Determine the [X, Y] coordinate at the center of the cell enclosing the given text.  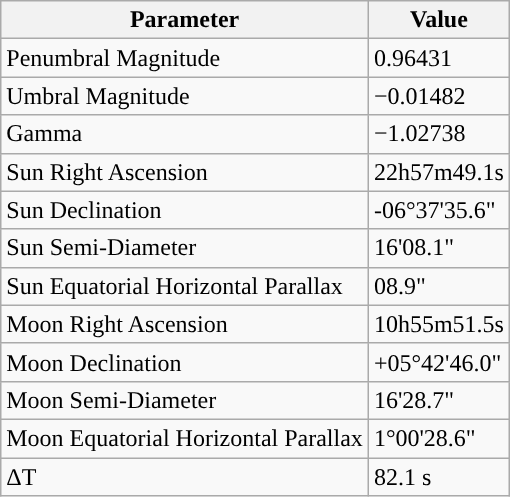
Value [438, 20]
16'28.7" [438, 400]
08.9" [438, 286]
Sun Equatorial Horizontal Parallax [185, 286]
10h55m51.5s [438, 324]
Penumbral Magnitude [185, 58]
82.1 s [438, 477]
Umbral Magnitude [185, 96]
Sun Declination [185, 210]
16'08.1" [438, 248]
−1.02738 [438, 134]
−0.01482 [438, 96]
Moon Right Ascension [185, 324]
0.96431 [438, 58]
ΔT [185, 477]
Sun Semi-Diameter [185, 248]
Moon Declination [185, 362]
Gamma [185, 134]
Moon Equatorial Horizontal Parallax [185, 438]
1°00'28.6" [438, 438]
+05°42'46.0" [438, 362]
Sun Right Ascension [185, 172]
Moon Semi-Diameter [185, 400]
-06°37'35.6" [438, 210]
22h57m49.1s [438, 172]
Parameter [185, 20]
